Extract the (X, Y) coordinate from the center of the cell holding the provided text.  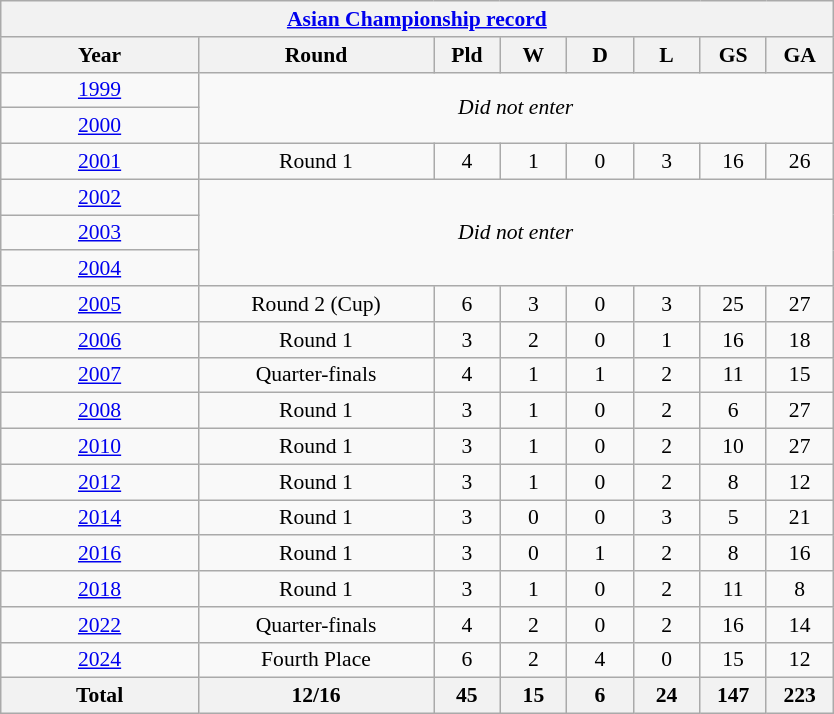
223 (800, 696)
2000 (100, 126)
2004 (100, 269)
Fourth Place (316, 660)
Total (100, 696)
W (534, 55)
5 (734, 518)
GS (734, 55)
Round (316, 55)
24 (666, 696)
45 (468, 696)
Year (100, 55)
1999 (100, 90)
2010 (100, 447)
147 (734, 696)
Pld (468, 55)
2008 (100, 411)
L (666, 55)
2024 (100, 660)
2006 (100, 340)
2016 (100, 554)
25 (734, 304)
2002 (100, 197)
2022 (100, 625)
Asian Championship record (417, 19)
D (600, 55)
Round 2 (Cup) (316, 304)
26 (800, 162)
2014 (100, 518)
14 (800, 625)
2005 (100, 304)
GA (800, 55)
18 (800, 340)
2007 (100, 375)
21 (800, 518)
2003 (100, 233)
10 (734, 447)
2012 (100, 482)
2018 (100, 589)
12/16 (316, 696)
2001 (100, 162)
